Find where the given text appears and provide that cell's center as [X, Y] coordinate. 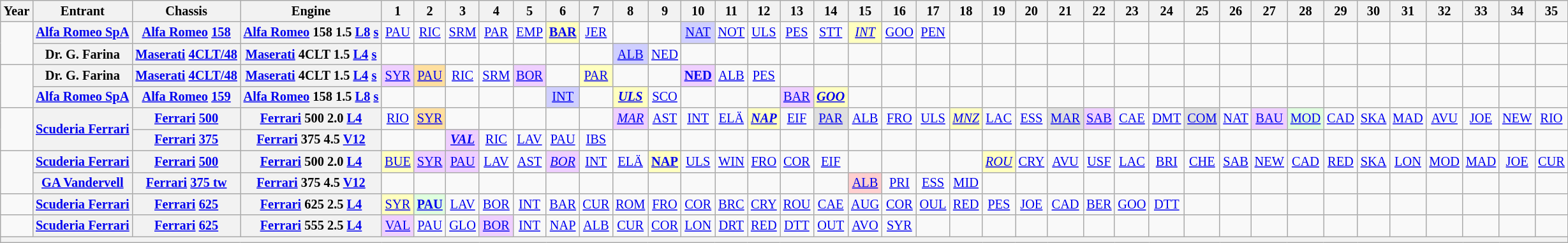
GLO [463, 226]
17 [933, 11]
27 [1269, 11]
OUL [933, 204]
JER [596, 33]
11 [732, 11]
OUT [831, 226]
26 [1235, 11]
USF [1098, 161]
Ferrari 375 tw [186, 183]
5 [529, 11]
EMP [529, 33]
BRC [732, 204]
BUE [397, 161]
Ferrari 555 2.5 L4 [311, 226]
BER [1098, 204]
18 [966, 11]
1 [397, 11]
34 [1517, 11]
Ferrari 625 2.5 L4 [311, 204]
SCO [665, 97]
14 [831, 11]
6 [563, 11]
7 [596, 11]
ROM [630, 204]
GA Vandervell [82, 183]
28 [1305, 11]
16 [899, 11]
Ferrari 375 [186, 140]
29 [1341, 11]
21 [1065, 11]
25 [1202, 11]
BRI [1166, 161]
20 [1032, 11]
22 [1098, 11]
23 [1132, 11]
9 [665, 11]
STT [831, 33]
2 [430, 11]
MNZ [966, 119]
Alfa Romeo 159 [186, 97]
DRT [732, 226]
35 [1551, 11]
MID [966, 183]
Chassis [186, 11]
4 [496, 11]
AVO [865, 226]
24 [1166, 11]
DMT [1166, 119]
12 [764, 11]
33 [1481, 11]
Engine [311, 11]
30 [1373, 11]
19 [999, 11]
WIN [732, 161]
CHE [1202, 161]
AUG [865, 204]
COM [1202, 119]
3 [463, 11]
PRI [899, 183]
10 [698, 11]
Alfa Romeo 158 [186, 33]
Entrant [82, 11]
32 [1444, 11]
PEN [933, 33]
31 [1407, 11]
15 [865, 11]
BAU [1269, 119]
NOT [732, 33]
Year [17, 11]
IBS [596, 140]
13 [797, 11]
8 [630, 11]
